Return (x, y) of the center of cell containing provided text 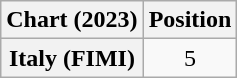
Chart (2023) (72, 20)
Italy (FIMI) (72, 58)
5 (190, 58)
Position (190, 20)
